Return [X, Y] of the center of cell containing provided text 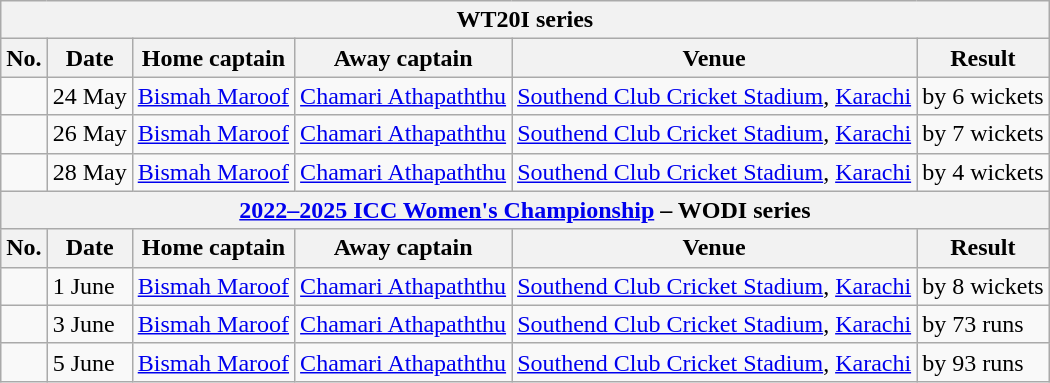
2022–2025 ICC Women's Championship – WODI series [525, 210]
24 May [90, 96]
3 June [90, 324]
by 8 wickets [983, 286]
by 93 runs [983, 362]
1 June [90, 286]
26 May [90, 134]
by 7 wickets [983, 134]
5 June [90, 362]
by 4 wickets [983, 172]
by 6 wickets [983, 96]
by 73 runs [983, 324]
WT20I series [525, 20]
28 May [90, 172]
